Return [X, Y] of the center of cell containing provided text 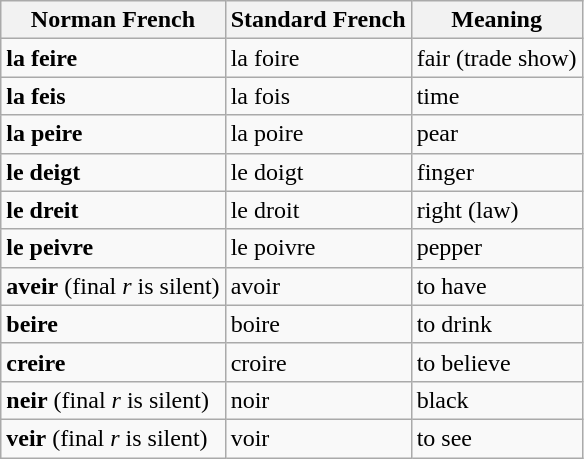
Meaning [496, 20]
le doigt [318, 172]
Norman French [113, 20]
to have [496, 286]
la fois [318, 96]
right (law) [496, 210]
le droit [318, 210]
time [496, 96]
beire [113, 324]
to see [496, 438]
black [496, 400]
le deigt [113, 172]
la feire [113, 58]
veir (final r is silent) [113, 438]
neir (final r is silent) [113, 400]
pepper [496, 248]
le dreit [113, 210]
la feis [113, 96]
le peivre [113, 248]
voir [318, 438]
la foire [318, 58]
to drink [496, 324]
la poire [318, 134]
to believe [496, 362]
boire [318, 324]
croire [318, 362]
aveir (final r is silent) [113, 286]
finger [496, 172]
Standard French [318, 20]
fair (trade show) [496, 58]
avoir [318, 286]
noir [318, 400]
creire [113, 362]
le poivre [318, 248]
pear [496, 134]
la peire [113, 134]
